Detect which cell encompasses the target text, then output its (X, Y) center coordinate. 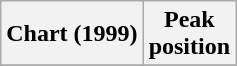
Chart (1999) (72, 34)
Peakposition (189, 34)
